For the text-containing cell, return its midpoint in [X, Y] coordinate format. 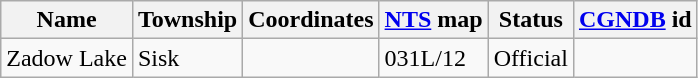
Coordinates [311, 20]
Official [530, 58]
Status [530, 20]
Zadow Lake [67, 58]
Township [187, 20]
031L/12 [434, 58]
Sisk [187, 58]
NTS map [434, 20]
Name [67, 20]
CGNDB id [635, 20]
